Find where the given text appears and provide that cell's center as (x, y) coordinate. 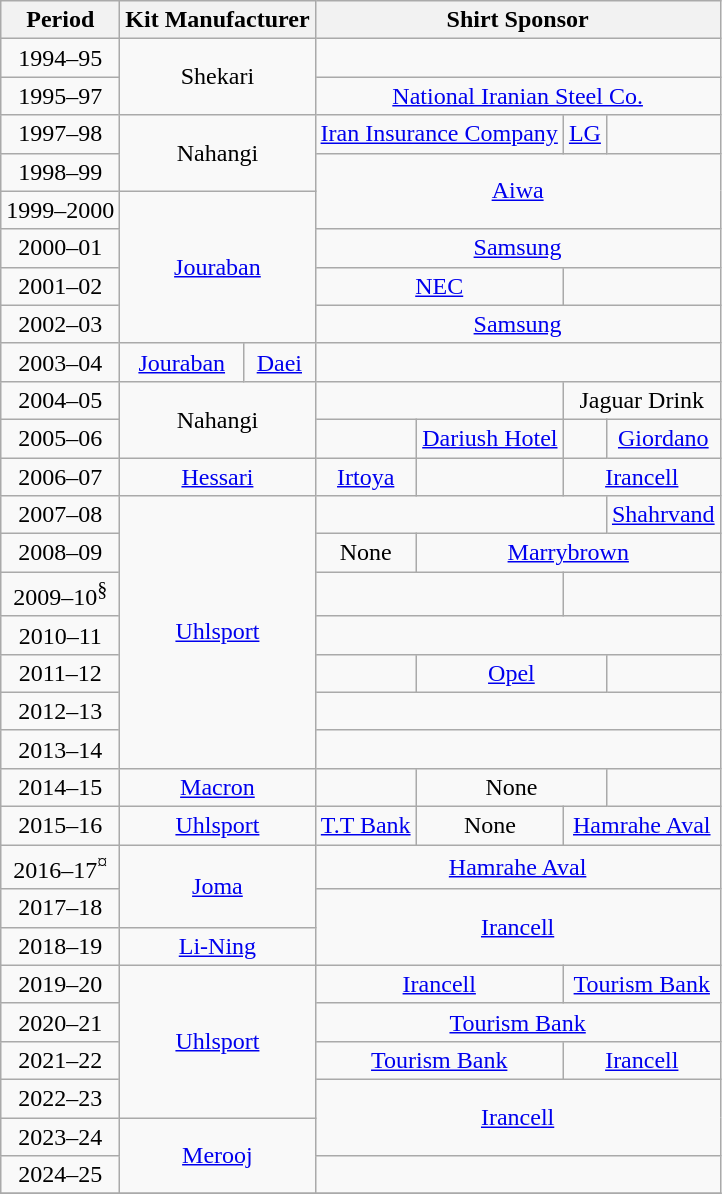
Jaguar Drink (642, 400)
T.T Bank (366, 826)
2013–14 (60, 749)
Merooj (218, 1156)
Irtoya (366, 477)
2019–20 (60, 984)
Shirt Sponsor (518, 20)
2009–10§ (60, 594)
National Iranian Steel Co. (518, 96)
2023–24 (60, 1137)
2007–08 (60, 515)
2024–25 (60, 1175)
Iran Insurance Company (439, 134)
Marrybrown (568, 553)
Giordano (663, 438)
Li-Ning (218, 946)
2020–21 (60, 1022)
2016–17¤ (60, 868)
LG (584, 134)
2003–04 (60, 362)
Dariush Hotel (490, 438)
2012–13 (60, 711)
2010–11 (60, 635)
2006–07 (60, 477)
2021–22 (60, 1060)
Kit Manufacturer (218, 20)
Shekari (218, 77)
2018–19 (60, 946)
2002–03 (60, 324)
2011–12 (60, 673)
Hessari (218, 477)
2005–06 (60, 438)
Period (60, 20)
2000–01 (60, 248)
Aiwa (518, 191)
2004–05 (60, 400)
Shahrvand (663, 515)
Daei (280, 362)
Opel (511, 673)
NEC (439, 286)
Macron (218, 787)
2022–23 (60, 1098)
1998–99 (60, 172)
2015–16 (60, 826)
2017–18 (60, 908)
1997–98 (60, 134)
2008–09 (60, 553)
1999–2000 (60, 210)
1994–95 (60, 58)
1995–97 (60, 96)
2014–15 (60, 787)
Joma (218, 886)
2001–02 (60, 286)
